Provide the [X, Y] coordinate of the cell's center where the given text is located.  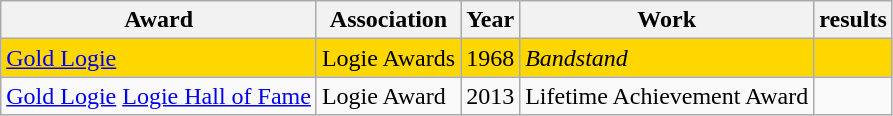
Gold Logie Logie Hall of Fame [159, 96]
Work [667, 20]
1968 [490, 58]
results [854, 20]
Logie Awards [388, 58]
Lifetime Achievement Award [667, 96]
2013 [490, 96]
Association [388, 20]
Bandstand [667, 58]
Gold Logie [159, 58]
Logie Award [388, 96]
Award [159, 20]
Year [490, 20]
